Determine the [X, Y] coordinate at the center of the cell enclosing the given text.  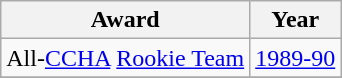
1989-90 [296, 58]
All-CCHA Rookie Team [126, 58]
Award [126, 20]
Year [296, 20]
